Identify which cell holds the provided text, then report its (X, Y) central coordinate. 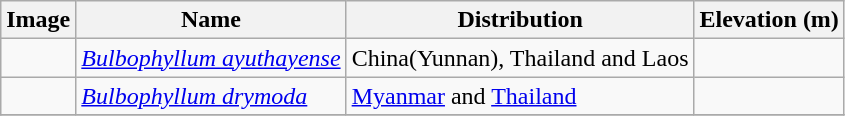
Myanmar and Thailand (520, 96)
Bulbophyllum ayuthayense (211, 58)
China(Yunnan), Thailand and Laos (520, 58)
Image (38, 20)
Bulbophyllum drymoda (211, 96)
Name (211, 20)
Elevation (m) (769, 20)
Distribution (520, 20)
